Return the (X, Y) coordinate for the center point of the cell that contains the specified text.  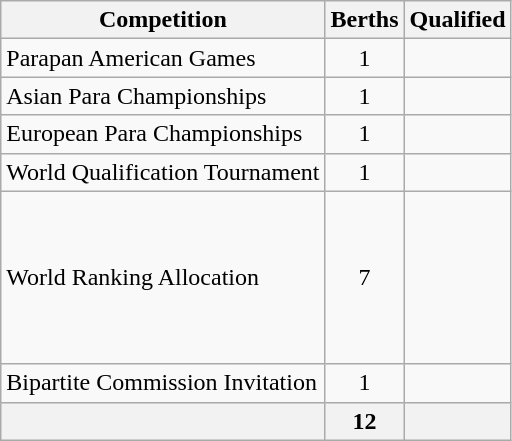
World Ranking Allocation (163, 278)
Parapan American Games (163, 58)
Competition (163, 20)
Asian Para Championships (163, 96)
7 (364, 278)
Qualified (458, 20)
Berths (364, 20)
12 (364, 421)
World Qualification Tournament (163, 172)
European Para Championships (163, 134)
Bipartite Commission Invitation (163, 383)
